Identify which cell holds the provided text, then report its (X, Y) central coordinate. 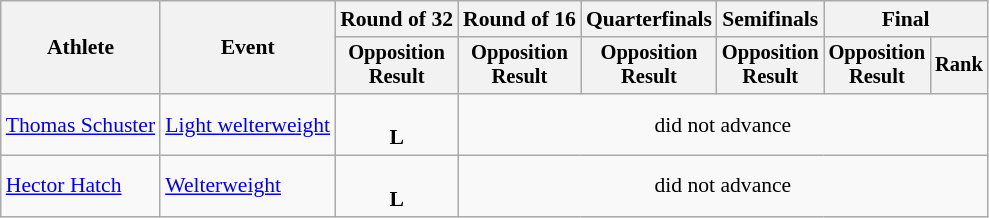
Round of 32 (396, 19)
Final (906, 19)
Quarterfinals (649, 19)
Semifinals (770, 19)
Hector Hatch (80, 186)
Light welterweight (248, 124)
Rank (959, 66)
Athlete (80, 48)
Round of 16 (520, 19)
Welterweight (248, 186)
Thomas Schuster (80, 124)
Event (248, 48)
